From the cell containing the given text, extract its center point as [X, Y] coordinate. 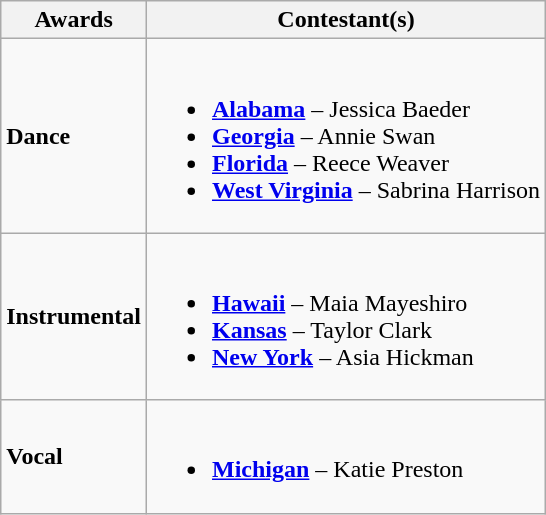
Dance [74, 136]
Vocal [74, 456]
Awards [74, 20]
Hawaii – Maia Mayeshiro Kansas – Taylor Clark New York – Asia Hickman [346, 316]
Alabama – Jessica Baeder Georgia – Annie Swan Florida – Reece Weaver West Virginia – Sabrina Harrison [346, 136]
Michigan – Katie Preston [346, 456]
Contestant(s) [346, 20]
Instrumental [74, 316]
